Provide the [x, y] coordinate of the cell's center where the given text is located.  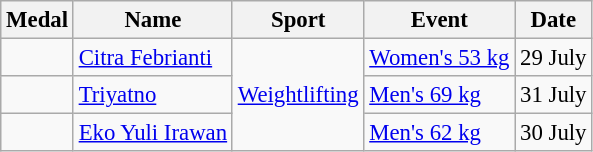
Sport [298, 20]
Men's 62 kg [440, 133]
Medal [38, 20]
Men's 69 kg [440, 95]
Eko Yuli Irawan [152, 133]
Triyatno [152, 95]
30 July [554, 133]
Date [554, 20]
Name [152, 20]
Event [440, 20]
29 July [554, 58]
Weightlifting [298, 96]
31 July [554, 95]
Citra Febrianti [152, 58]
Women's 53 kg [440, 58]
